Provide the [x, y] coordinate of the cell's center where the given text is located.  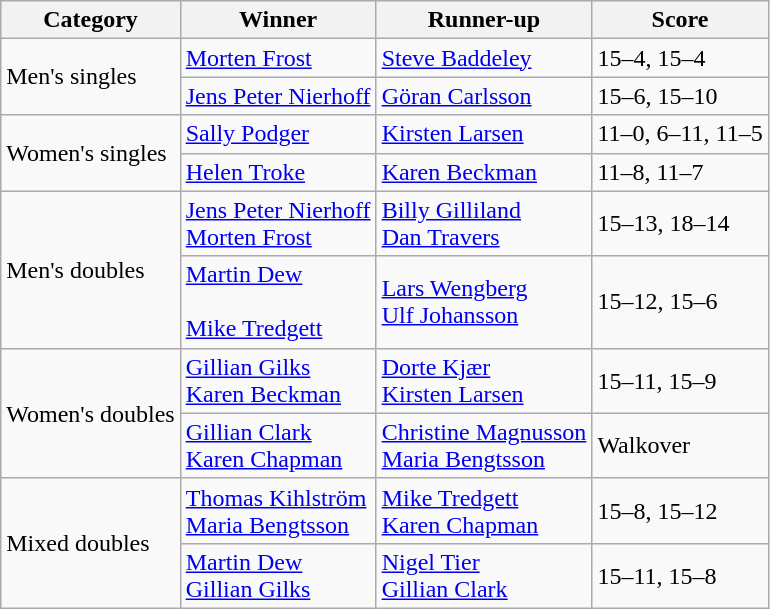
Sally Podger [278, 134]
15–11, 15–9 [680, 380]
15–11, 15–8 [680, 576]
Kirsten Larsen [484, 134]
Women's singles [90, 153]
Winner [278, 20]
Steve Baddeley [484, 58]
Thomas Kihlström Maria Bengtsson [278, 510]
Men's doubles [90, 270]
11–8, 11–7 [680, 172]
Runner-up [484, 20]
Mike Tredgett Karen Chapman [484, 510]
Lars Wengberg Ulf Johansson [484, 302]
Men's singles [90, 77]
Jens Peter Nierhoff [278, 96]
Helen Troke [278, 172]
11–0, 6–11, 11–5 [680, 134]
Category [90, 20]
Gillian Gilks Karen Beckman [278, 380]
15–4, 15–4 [680, 58]
Walkover [680, 446]
15–13, 18–14 [680, 224]
Göran Carlsson [484, 96]
15–8, 15–12 [680, 510]
Gillian Clark Karen Chapman [278, 446]
Karen Beckman [484, 172]
Martin Dew Mike Tredgett [278, 302]
15–12, 15–6 [680, 302]
Mixed doubles [90, 543]
Dorte Kjær Kirsten Larsen [484, 380]
Morten Frost [278, 58]
Billy Gilliland Dan Travers [484, 224]
Jens Peter Nierhoff Morten Frost [278, 224]
Martin Dew Gillian Gilks [278, 576]
15–6, 15–10 [680, 96]
Score [680, 20]
Nigel Tier Gillian Clark [484, 576]
Women's doubles [90, 413]
Christine Magnusson Maria Bengtsson [484, 446]
